Scan for the cell matching the given text and deliver its [x, y] coordinate at center. 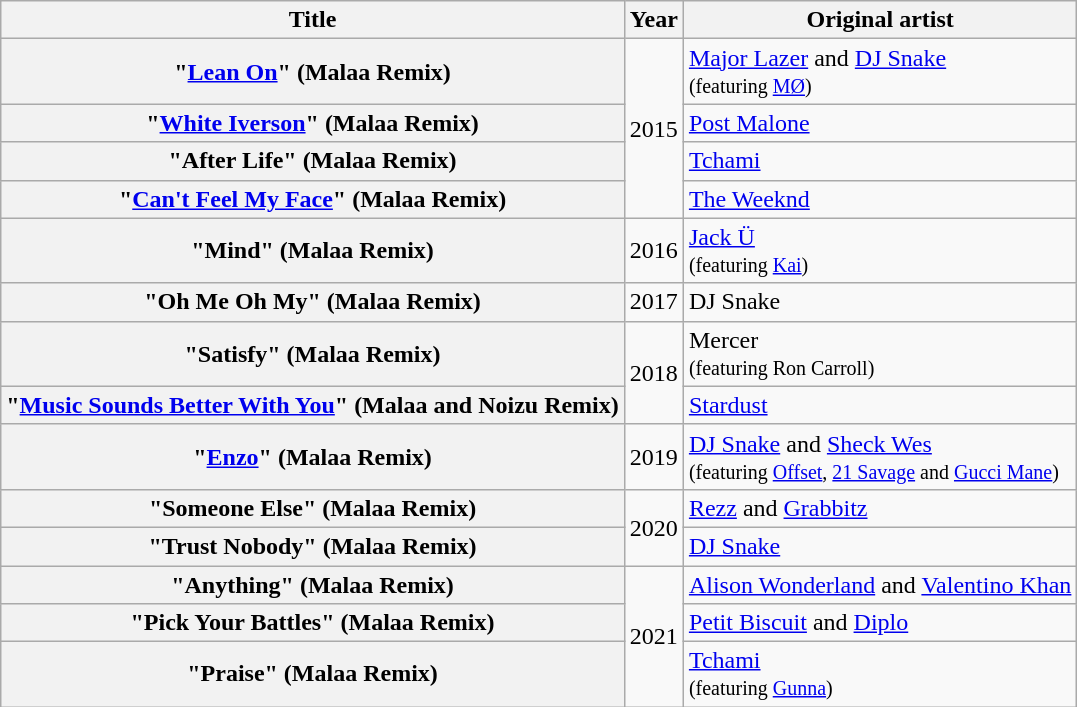
"Mind" (Malaa Remix) [313, 250]
"Music Sounds Better With You" (Malaa and Noizu Remix) [313, 405]
2019 [654, 456]
"Praise" (Malaa Remix) [313, 674]
"Someone Else" (Malaa Remix) [313, 508]
The Weeknd [880, 199]
"Anything" (Malaa Remix) [313, 585]
Stardust [880, 405]
Original artist [880, 20]
2015 [654, 128]
2017 [654, 302]
"Pick Your Battles" (Malaa Remix) [313, 623]
"Lean On" (Malaa Remix) [313, 72]
Mercer (featuring Ron Carroll) [880, 354]
"Can't Feel My Face" (Malaa Remix) [313, 199]
"Satisfy" (Malaa Remix) [313, 354]
Alison Wonderland and Valentino Khan [880, 585]
Petit Biscuit and Diplo [880, 623]
"Enzo" (Malaa Remix) [313, 456]
Post Malone [880, 123]
"Trust Nobody" (Malaa Remix) [313, 546]
Major Lazer and DJ Snake (featuring MØ) [880, 72]
"White Iverson" (Malaa Remix) [313, 123]
Jack Ü (featuring Kai) [880, 250]
2021 [654, 636]
Tchami (featuring Gunna) [880, 674]
2020 [654, 527]
"Oh Me Oh My" (Malaa Remix) [313, 302]
2016 [654, 250]
Tchami [880, 161]
Rezz and Grabbitz [880, 508]
"After Life" (Malaa Remix) [313, 161]
DJ Snake and Sheck Wes (featuring Offset, 21 Savage and Gucci Mane) [880, 456]
2018 [654, 372]
Year [654, 20]
Title [313, 20]
